Search for the cell housing the specified text and yield its [x, y] center coordinate. 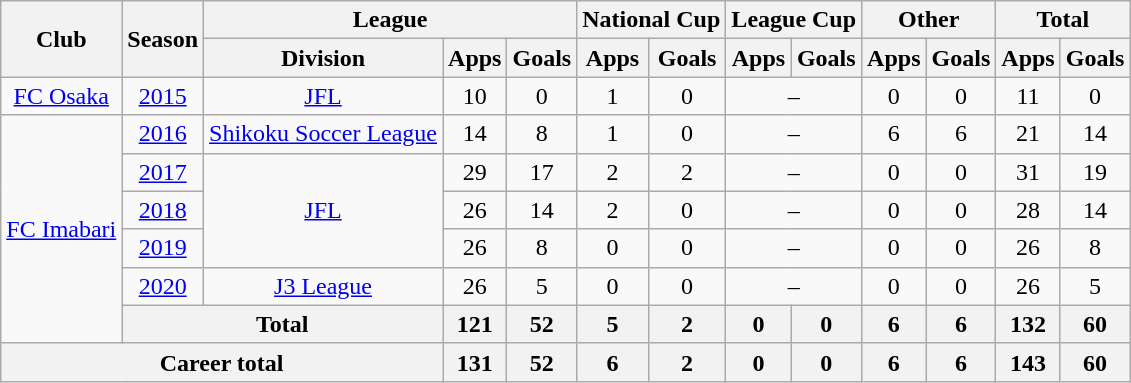
31 [1028, 172]
Club [62, 39]
Shikoku Soccer League [324, 134]
11 [1028, 96]
League [390, 20]
2017 [163, 172]
2020 [163, 286]
J3 League [324, 286]
Other [929, 20]
2018 [163, 210]
Career total [222, 362]
10 [475, 96]
121 [475, 324]
17 [542, 172]
29 [475, 172]
FC Osaka [62, 96]
2019 [163, 248]
2016 [163, 134]
Season [163, 39]
21 [1028, 134]
143 [1028, 362]
28 [1028, 210]
132 [1028, 324]
FC Imabari [62, 229]
Division [324, 58]
131 [475, 362]
League Cup [794, 20]
2015 [163, 96]
National Cup [652, 20]
19 [1095, 172]
